Locate the cell with the specified text and output its (X, Y) center coordinate. 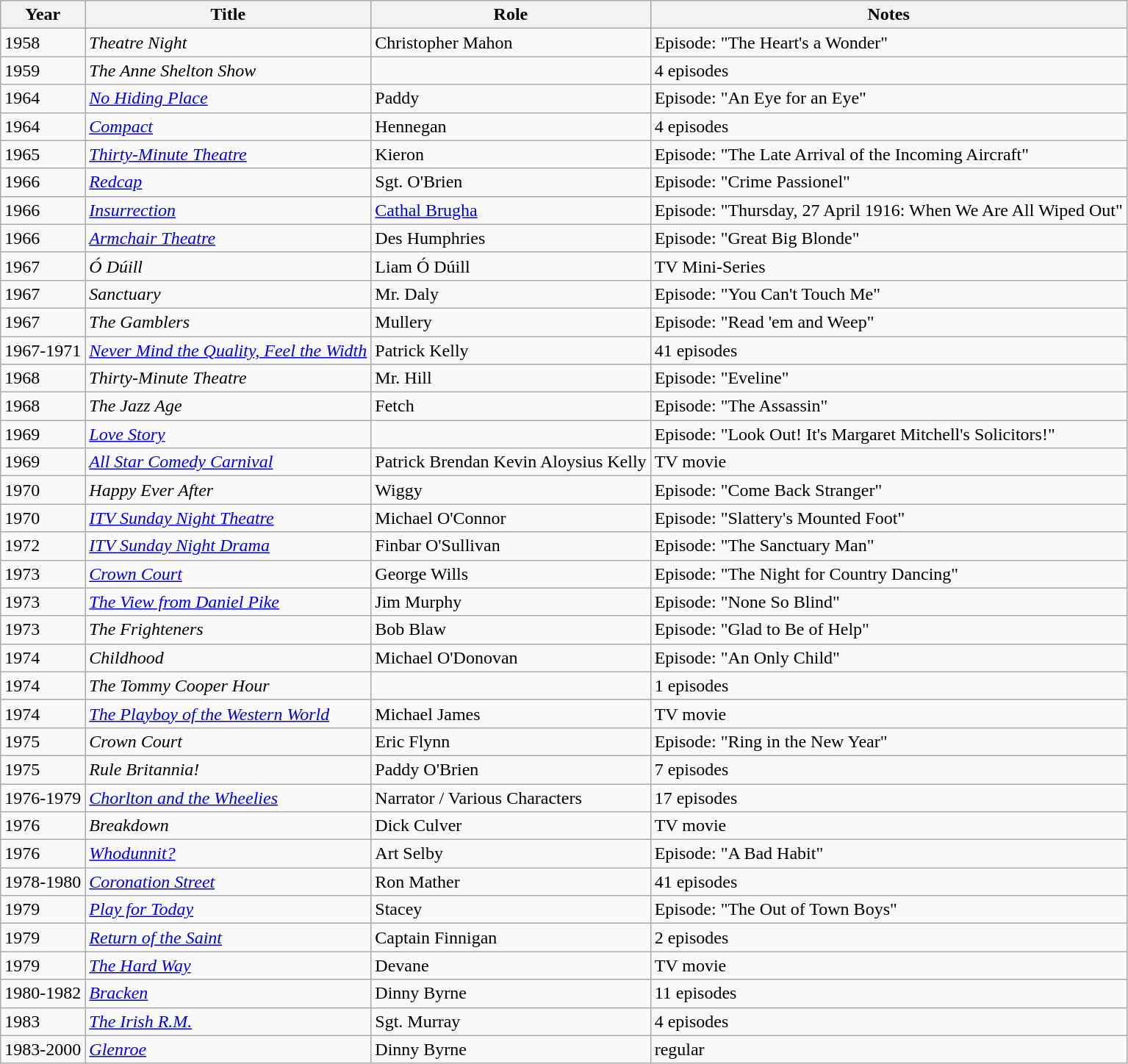
Episode: "Thursday, 27 April 1916: When We Are All Wiped Out" (888, 210)
Episode: "The Out of Town Boys" (888, 910)
Wiggy (511, 490)
Insurrection (228, 210)
Bracken (228, 993)
1972 (43, 546)
Happy Ever After (228, 490)
Episode: "Look Out! It's Margaret Mitchell's Solicitors!" (888, 434)
Ó Dúill (228, 266)
regular (888, 1049)
Eric Flynn (511, 741)
The Irish R.M. (228, 1021)
2 episodes (888, 938)
Mr. Hill (511, 378)
Bob Blaw (511, 630)
Paddy (511, 98)
Title (228, 15)
Michael O'Connor (511, 518)
The Gamblers (228, 322)
No Hiding Place (228, 98)
1965 (43, 154)
17 episodes (888, 797)
Mullery (511, 322)
Mr. Daly (511, 294)
Episode: "Read 'em and Weep" (888, 322)
ITV Sunday Night Drama (228, 546)
Episode: "Ring in the New Year" (888, 741)
The Jazz Age (228, 406)
Compact (228, 126)
Episode: "Glad to Be of Help" (888, 630)
Cathal Brugha (511, 210)
Never Mind the Quality, Feel the Width (228, 351)
Captain Finnigan (511, 938)
Love Story (228, 434)
The Playboy of the Western World (228, 713)
TV Mini-Series (888, 266)
1959 (43, 71)
Finbar O'Sullivan (511, 546)
The Tommy Cooper Hour (228, 686)
Breakdown (228, 826)
Whodunnit? (228, 854)
Childhood (228, 658)
Sanctuary (228, 294)
Role (511, 15)
Michael O'Donovan (511, 658)
Rule Britannia! (228, 769)
1967-1971 (43, 351)
Episode: "Great Big Blonde" (888, 238)
The Anne Shelton Show (228, 71)
Coronation Street (228, 882)
Episode: "You Can't Touch Me" (888, 294)
Episode: "A Bad Habit" (888, 854)
The Hard Way (228, 966)
All Star Comedy Carnival (228, 462)
1983 (43, 1021)
Sgt. Murray (511, 1021)
7 episodes (888, 769)
Play for Today (228, 910)
Art Selby (511, 854)
Dick Culver (511, 826)
1983-2000 (43, 1049)
Episode: "Eveline" (888, 378)
Liam Ó Dúill (511, 266)
Paddy O'Brien (511, 769)
Christopher Mahon (511, 43)
The View from Daniel Pike (228, 602)
Episode: "An Only Child" (888, 658)
Armchair Theatre (228, 238)
Episode: "The Late Arrival of the Incoming Aircraft" (888, 154)
1976-1979 (43, 797)
Narrator / Various Characters (511, 797)
Episode: "Slattery's Mounted Foot" (888, 518)
Sgt. O'Brien (511, 182)
The Frighteners (228, 630)
Episode: "Crime Passionel" (888, 182)
11 episodes (888, 993)
Ron Mather (511, 882)
Chorlton and the Wheelies (228, 797)
Episode: "An Eye for an Eye" (888, 98)
1958 (43, 43)
Episode: "The Heart's a Wonder" (888, 43)
Patrick Brendan Kevin Aloysius Kelly (511, 462)
Des Humphries (511, 238)
Kieron (511, 154)
1978-1980 (43, 882)
Episode: "The Night for Country Dancing" (888, 574)
1 episodes (888, 686)
Jim Murphy (511, 602)
Notes (888, 15)
Glenroe (228, 1049)
1980-1982 (43, 993)
Episode: "Come Back Stranger" (888, 490)
ITV Sunday Night Theatre (228, 518)
Patrick Kelly (511, 351)
Devane (511, 966)
George Wills (511, 574)
Episode: "None So Blind" (888, 602)
Redcap (228, 182)
Episode: "The Sanctuary Man" (888, 546)
Theatre Night (228, 43)
Hennegan (511, 126)
Episode: "The Assassin" (888, 406)
Michael James (511, 713)
Stacey (511, 910)
Fetch (511, 406)
Return of the Saint (228, 938)
Year (43, 15)
